For the text-containing cell, return its midpoint in (x, y) coordinate format. 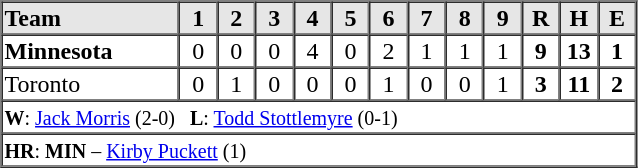
E (617, 18)
11 (579, 84)
Team (91, 18)
7 (427, 18)
W: Jack Morris (2-0) L: Todd Stottlemyre (0-1) (319, 116)
8 (465, 18)
13 (579, 50)
R (541, 18)
H (579, 18)
6 (388, 18)
Toronto (91, 84)
HR: MIN – Kirby Puckett (1) (319, 150)
Minnesota (91, 50)
5 (350, 18)
